Return [X, Y] of the center of cell containing provided text 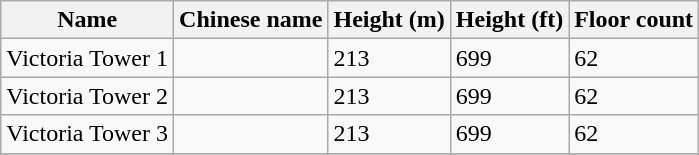
Height (m) [389, 20]
Height (ft) [509, 20]
Chinese name [251, 20]
Floor count [634, 20]
Name [88, 20]
Victoria Tower 2 [88, 96]
Victoria Tower 3 [88, 134]
Victoria Tower 1 [88, 58]
